Return (X, Y) of the center of cell containing provided text 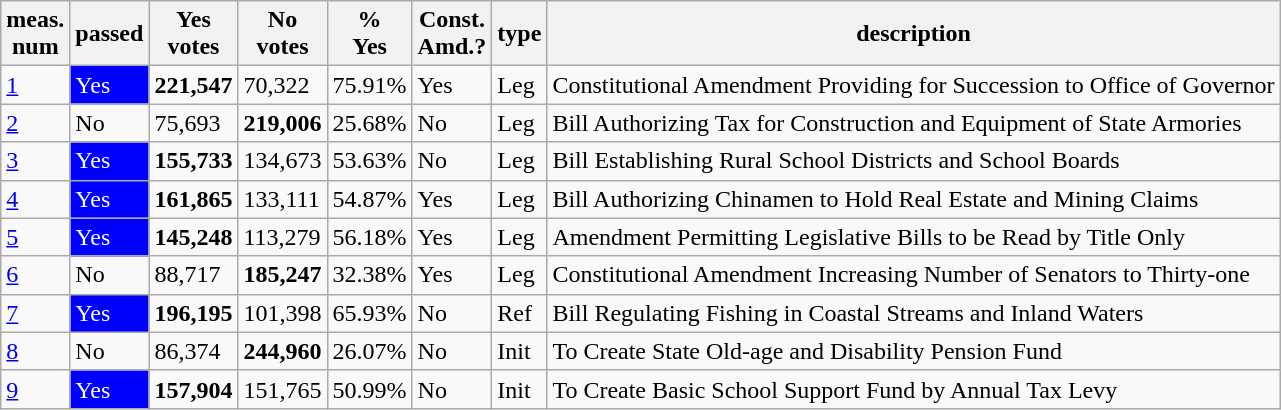
32.38% (370, 275)
5 (36, 237)
26.07% (370, 351)
70,322 (282, 85)
155,733 (194, 161)
75,693 (194, 123)
Bill Regulating Fishing in Coastal Streams and Inland Waters (914, 313)
53.63% (370, 161)
Constitutional Amendment Providing for Succession to Office of Governor (914, 85)
Novotes (282, 34)
221,547 (194, 85)
To Create State Old-age and Disability Pension Fund (914, 351)
161,865 (194, 199)
75.91% (370, 85)
Yesvotes (194, 34)
145,248 (194, 237)
65.93% (370, 313)
113,279 (282, 237)
9 (36, 389)
157,904 (194, 389)
1 (36, 85)
%Yes (370, 34)
8 (36, 351)
Const.Amd.? (452, 34)
3 (36, 161)
type (520, 34)
Amendment Permitting Legislative Bills to be Read by Title Only (914, 237)
25.68% (370, 123)
185,247 (282, 275)
description (914, 34)
passed (110, 34)
219,006 (282, 123)
Ref (520, 313)
Bill Authorizing Chinamen to Hold Real Estate and Mining Claims (914, 199)
Bill Establishing Rural School Districts and School Boards (914, 161)
54.87% (370, 199)
meas.num (36, 34)
50.99% (370, 389)
4 (36, 199)
196,195 (194, 313)
6 (36, 275)
133,111 (282, 199)
151,765 (282, 389)
86,374 (194, 351)
Constitutional Amendment Increasing Number of Senators to Thirty-one (914, 275)
244,960 (282, 351)
To Create Basic School Support Fund by Annual Tax Levy (914, 389)
7 (36, 313)
101,398 (282, 313)
Bill Authorizing Tax for Construction and Equipment of State Armories (914, 123)
56.18% (370, 237)
134,673 (282, 161)
88,717 (194, 275)
2 (36, 123)
